Pinpoint the cell where the given text exists, returning its (X, Y) midpoint coordinate. 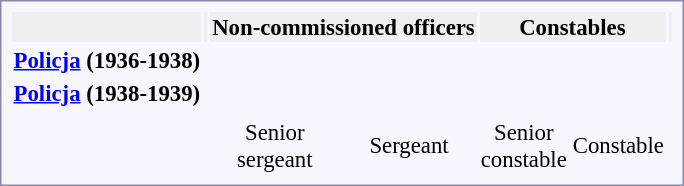
Policja (1936-1938) (107, 60)
Sergeant (409, 146)
Constables (572, 27)
Non-commissioned officers (344, 27)
Seniorsergeant (275, 146)
Policja (1938-1939) (107, 93)
Seniorconstable (524, 146)
Constable (618, 146)
